Detect which cell encompasses the target text, then output its [x, y] center coordinate. 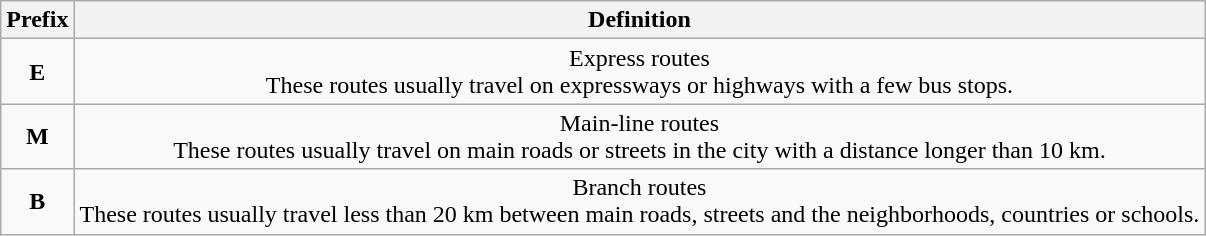
Main-line routesThese routes usually travel on main roads or streets in the city with a distance longer than 10 km. [640, 136]
Prefix [38, 20]
Definition [640, 20]
Branch routesThese routes usually travel less than 20 km between main roads, streets and the neighborhoods, countries or schools. [640, 202]
B [38, 202]
E [38, 72]
M [38, 136]
Express routesThese routes usually travel on expressways or highways with a few bus stops. [640, 72]
